Scan for the cell matching the given text and deliver its (X, Y) coordinate at center. 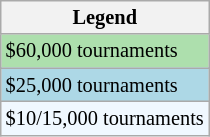
$60,000 tournaments (105, 51)
Legend (105, 17)
$25,000 tournaments (105, 85)
$10/15,000 tournaments (105, 118)
